Find where the given text appears and provide that cell's center as [x, y] coordinate. 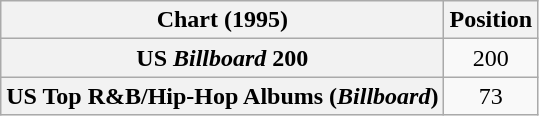
200 [491, 58]
US Billboard 200 [222, 58]
73 [491, 96]
Position [491, 20]
US Top R&B/Hip-Hop Albums (Billboard) [222, 96]
Chart (1995) [222, 20]
